Capture the cell that displays the provided text and extract its [x, y] central coordinate. 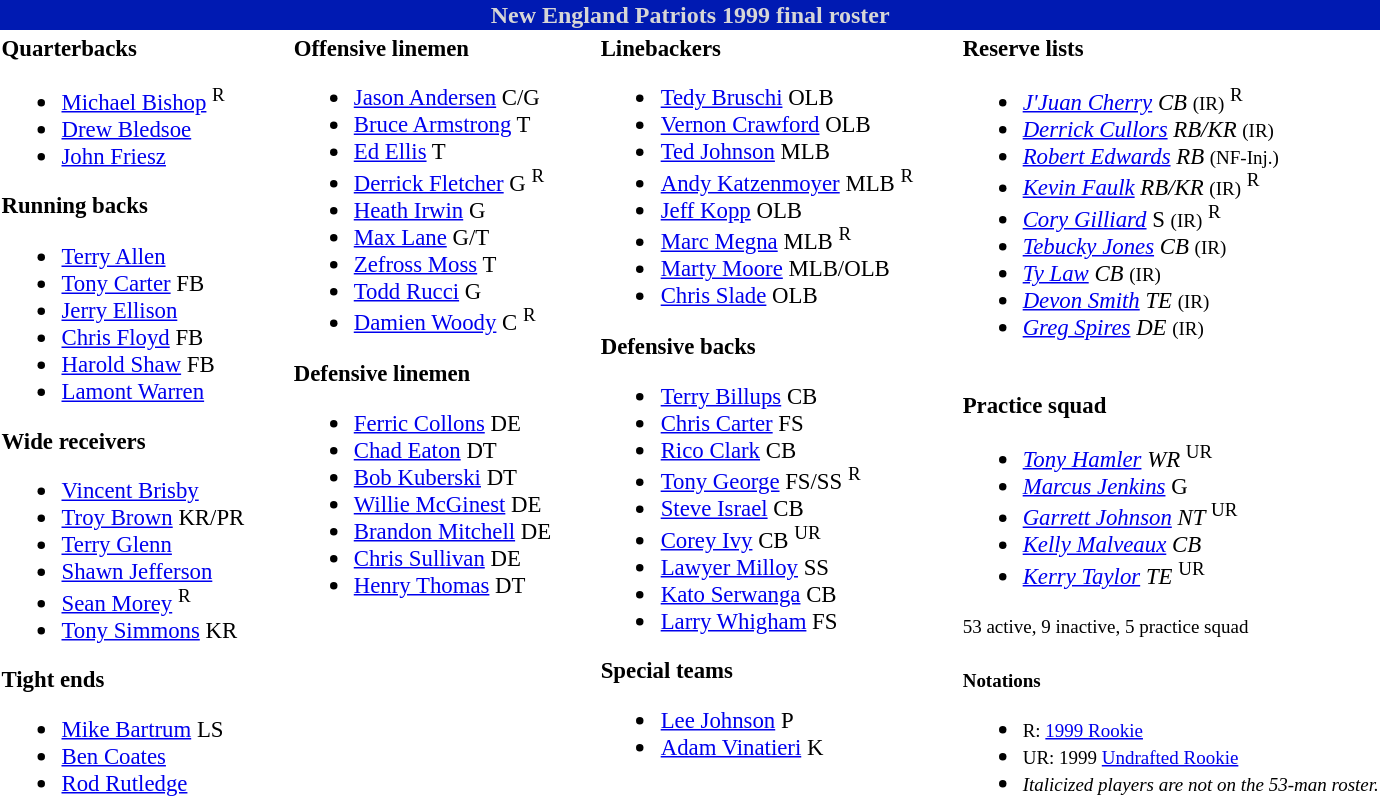
New England Patriots 1999 final roster [690, 15]
